Extract the (X, Y) coordinate from the center of the cell holding the provided text.  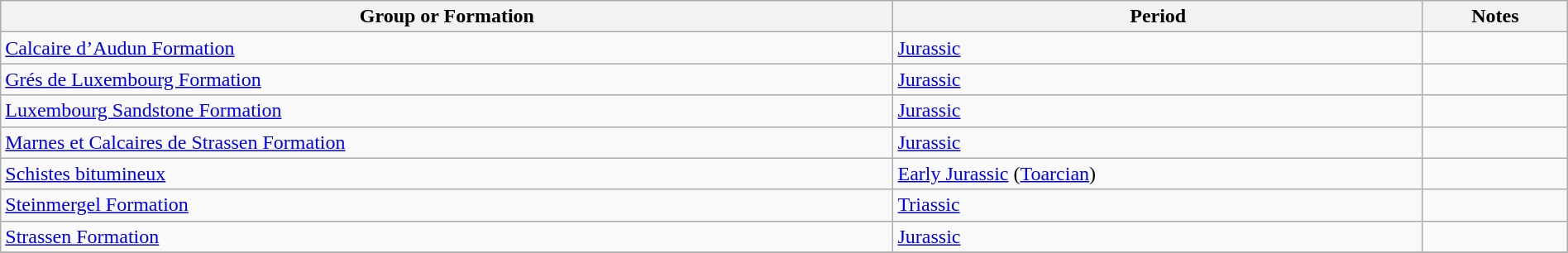
Steinmergel Formation (447, 205)
Grés de Luxembourg Formation (447, 79)
Luxembourg Sandstone Formation (447, 111)
Calcaire d’Audun Formation (447, 48)
Triassic (1158, 205)
Strassen Formation (447, 236)
Group or Formation (447, 17)
Schistes bitumineux (447, 174)
Notes (1495, 17)
Period (1158, 17)
Marnes et Calcaires de Strassen Formation (447, 142)
Early Jurassic (Toarcian) (1158, 174)
